Capture the cell that displays the provided text and extract its (X, Y) central coordinate. 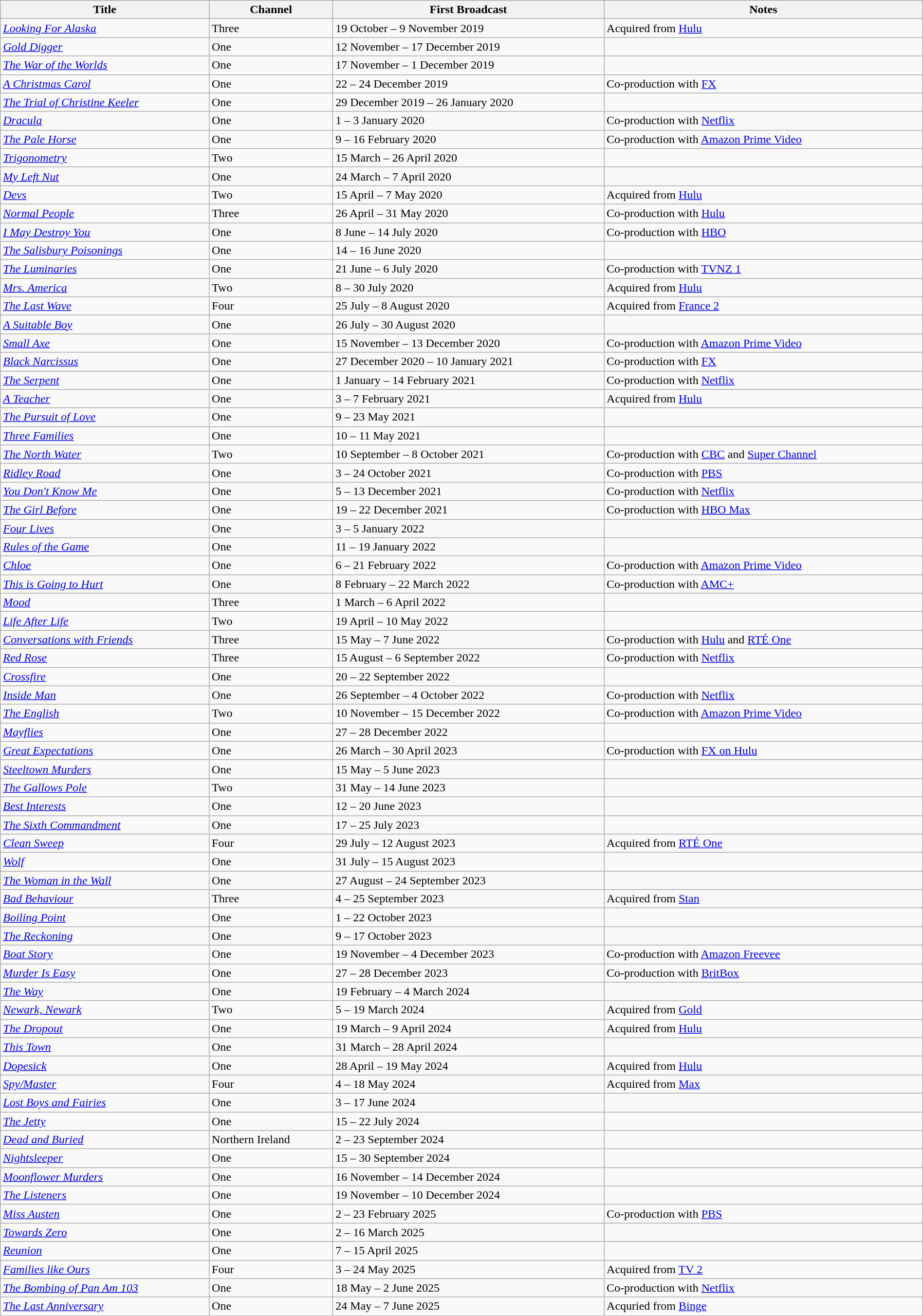
16 November – 14 December 2024 (468, 1177)
15 – 22 July 2024 (468, 1121)
Reunion (105, 1251)
Acquired from Max (763, 1084)
The English (105, 713)
Co-production with CBC and Super Channel (763, 454)
The Last Wave (105, 306)
Boat Story (105, 954)
Co-production with FX on Hulu (763, 750)
15 May – 5 June 2023 (468, 769)
Dracula (105, 121)
Devs (105, 195)
31 May – 14 June 2023 (468, 787)
Small Axe (105, 343)
Co-production with HBO Max (763, 510)
Chloe (105, 566)
24 March – 7 April 2020 (468, 176)
Steeltown Murders (105, 769)
17 – 25 July 2023 (468, 825)
Co-production with TVNZ 1 (763, 269)
4 – 25 September 2023 (468, 899)
27 – 28 December 2023 (468, 973)
6 – 21 February 2022 (468, 566)
The Dropout (105, 1028)
Acquired from Gold (763, 1010)
A Suitable Boy (105, 325)
The Sixth Commandment (105, 825)
2 – 23 February 2025 (468, 1214)
Three Families (105, 436)
Nightsleeper (105, 1158)
My Left Nut (105, 176)
The War of the Worlds (105, 65)
Moonflower Murders (105, 1177)
1 – 22 October 2023 (468, 917)
7 – 15 April 2025 (468, 1251)
Newark, Newark (105, 1010)
15 May – 7 June 2022 (468, 640)
The Luminaries (105, 269)
19 February – 4 March 2024 (468, 991)
The Jetty (105, 1121)
2 – 16 March 2025 (468, 1232)
Acquired from TV 2 (763, 1269)
Lost Boys and Fairies (105, 1102)
1 – 3 January 2020 (468, 121)
Acquired from France 2 (763, 306)
19 November – 10 December 2024 (468, 1195)
26 April – 31 May 2020 (468, 213)
31 July – 15 August 2023 (468, 862)
17 November – 1 December 2019 (468, 65)
3 – 24 October 2021 (468, 473)
29 December 2019 – 26 January 2020 (468, 102)
Channel (271, 10)
19 April – 10 May 2022 (468, 621)
Four Lives (105, 528)
1 March – 6 April 2022 (468, 603)
10 September – 8 October 2021 (468, 454)
Co-production with Amazon Freevee (763, 954)
Acquired from Stan (763, 899)
9 – 23 May 2021 (468, 417)
8 June – 14 July 2020 (468, 232)
Northern Ireland (271, 1140)
15 April – 7 May 2020 (468, 195)
28 April – 19 May 2024 (468, 1065)
The Listeners (105, 1195)
I May Destroy You (105, 232)
Families like Ours (105, 1269)
Conversations with Friends (105, 640)
You Don't Know Me (105, 491)
Co-production with HBO (763, 232)
4 – 18 May 2024 (468, 1084)
Rules of the Game (105, 547)
5 – 19 March 2024 (468, 1010)
Co-production with Hulu and RTÉ One (763, 640)
15 March – 26 April 2020 (468, 158)
Acquired from RTÉ One (763, 843)
15 August – 6 September 2022 (468, 658)
The Girl Before (105, 510)
Clean Sweep (105, 843)
10 November – 15 December 2022 (468, 713)
Life After Life (105, 621)
Mood (105, 603)
Dead and Buried (105, 1140)
20 – 22 September 2022 (468, 676)
The Woman in the Wall (105, 880)
9 – 17 October 2023 (468, 936)
Dopesick (105, 1065)
12 November – 17 December 2019 (468, 47)
18 May – 2 June 2025 (468, 1288)
Trigonometry (105, 158)
5 – 13 December 2021 (468, 491)
26 March – 30 April 2023 (468, 750)
3 – 17 June 2024 (468, 1102)
22 – 24 December 2019 (468, 84)
25 July – 8 August 2020 (468, 306)
The Bombing of Pan Am 103 (105, 1288)
27 August – 24 September 2023 (468, 880)
A Teacher (105, 399)
The Gallows Pole (105, 787)
3 – 5 January 2022 (468, 528)
The Trial of Christine Keeler (105, 102)
Best Interests (105, 806)
The Last Anniversary (105, 1306)
Ridley Road (105, 473)
26 July – 30 August 2020 (468, 325)
The Pursuit of Love (105, 417)
2 – 23 September 2024 (468, 1140)
The North Water (105, 454)
Title (105, 10)
19 – 22 December 2021 (468, 510)
10 – 11 May 2021 (468, 436)
First Broadcast (468, 10)
Spy/Master (105, 1084)
12 – 20 June 2023 (468, 806)
15 November – 13 December 2020 (468, 343)
Bad Behaviour (105, 899)
3 – 7 February 2021 (468, 399)
Looking For Alaska (105, 28)
Miss Austen (105, 1214)
Towards Zero (105, 1232)
19 November – 4 December 2023 (468, 954)
Red Rose (105, 658)
The Serpent (105, 380)
Mayflies (105, 732)
27 – 28 December 2022 (468, 732)
Co-production with Hulu (763, 213)
The Way (105, 991)
Black Narcissus (105, 362)
Normal People (105, 213)
The Pale Horse (105, 139)
This Town (105, 1047)
Great Expectations (105, 750)
This is Going to Hurt (105, 584)
31 March – 28 April 2024 (468, 1047)
Acquried from Binge (763, 1306)
24 May – 7 June 2025 (468, 1306)
The Salisbury Poisonings (105, 251)
Crossfire (105, 676)
9 – 16 February 2020 (468, 139)
1 January – 14 February 2021 (468, 380)
11 – 19 January 2022 (468, 547)
21 June – 6 July 2020 (468, 269)
Inside Man (105, 695)
26 September – 4 October 2022 (468, 695)
Boiling Point (105, 917)
The Reckoning (105, 936)
8 February – 22 March 2022 (468, 584)
Gold Digger (105, 47)
27 December 2020 – 10 January 2021 (468, 362)
19 October – 9 November 2019 (468, 28)
Notes (763, 10)
Co-production with BritBox (763, 973)
A Christmas Carol (105, 84)
15 – 30 September 2024 (468, 1158)
19 March – 9 April 2024 (468, 1028)
3 – 24 May 2025 (468, 1269)
Co-production with AMC+ (763, 584)
Murder Is Easy (105, 973)
8 – 30 July 2020 (468, 288)
Mrs. America (105, 288)
29 July – 12 August 2023 (468, 843)
Wolf (105, 862)
14 – 16 June 2020 (468, 251)
